Provide the (x, y) coordinate of the cell's center where the given text is located.  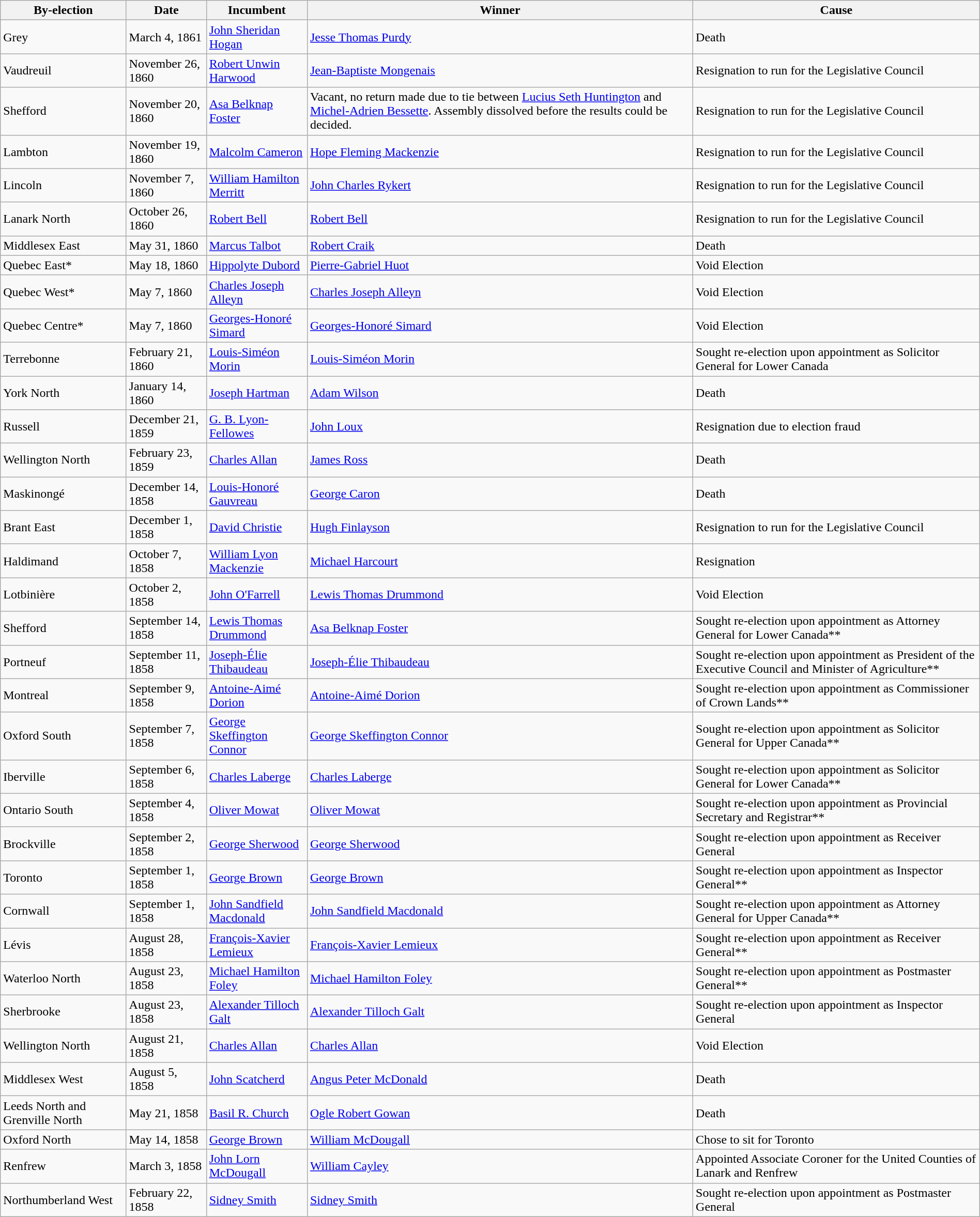
Sought re-election upon appointment as Receiver General (836, 843)
May 21, 1858 (166, 1113)
November 7, 1860 (166, 185)
John Sheridan Hogan (256, 37)
Hugh Finlayson (500, 527)
Joseph Hartman (256, 393)
Cornwall (63, 911)
Brant East (63, 527)
Lanark North (63, 219)
John Charles Rykert (500, 185)
October 26, 1860 (166, 219)
November 20, 1860 (166, 111)
Quebec West* (63, 291)
Hope Fleming Mackenzie (500, 152)
Lincoln (63, 185)
Resignation (836, 561)
John Scatcherd (256, 1079)
Ontario South (63, 810)
John O'Farrell (256, 594)
Sought re-election upon appointment as Provincial Secretary and Registrar** (836, 810)
William McDougall (500, 1139)
Renfrew (63, 1166)
James Ross (500, 460)
Quebec East* (63, 265)
Leeds North and Grenville North (63, 1113)
September 14, 1858 (166, 628)
October 2, 1858 (166, 594)
Incumbent (256, 10)
Vacant, no return made due to tie between Lucius Seth Huntington and Michel-Adrien Bessette. Assembly dissolved before the results could be decided. (500, 111)
Lambton (63, 152)
Jesse Thomas Purdy (500, 37)
Sought re-election upon appointment as Commissioner of Crown Lands** (836, 696)
By-election (63, 10)
January 14, 1860 (166, 393)
Portneuf (63, 661)
Malcolm Cameron (256, 152)
Marcus Talbot (256, 245)
Waterloo North (63, 979)
Sought re-election upon appointment as President of the Executive Council and Minister of Agriculture** (836, 661)
Haldimand (63, 561)
October 7, 1858 (166, 561)
Sought re-election upon appointment as Receiver General** (836, 945)
November 19, 1860 (166, 152)
Louis-Honoré Gauvreau (256, 494)
Chose to sit for Toronto (836, 1139)
Sought re-election upon appointment as Solicitor General for Lower Canada** (836, 776)
John Lorn McDougall (256, 1166)
Robert Craik (500, 245)
February 22, 1858 (166, 1200)
September 2, 1858 (166, 843)
William Cayley (500, 1166)
Sought re-election upon appointment as Attorney General for Upper Canada** (836, 911)
Robert Unwin Harwood (256, 70)
Northumberland West (63, 1200)
Oxford North (63, 1139)
Sought re-election upon appointment as Postmaster General** (836, 979)
February 21, 1860 (166, 359)
John Loux (500, 427)
December 1, 1858 (166, 527)
May 31, 1860 (166, 245)
September 6, 1858 (166, 776)
Sought re-election upon appointment as Solicitor General for Lower Canada (836, 359)
William Lyon Mackenzie (256, 561)
September 9, 1858 (166, 696)
Toronto (63, 877)
September 11, 1858 (166, 661)
Winner (500, 10)
August 28, 1858 (166, 945)
Cause (836, 10)
Date (166, 10)
David Christie (256, 527)
Jean-Baptiste Mongenais (500, 70)
Ogle Robert Gowan (500, 1113)
Middlesex West (63, 1079)
Adam Wilson (500, 393)
Sought re-election upon appointment as Inspector General (836, 1012)
August 21, 1858 (166, 1046)
Appointed Associate Coroner for the United Counties of Lanark and Renfrew (836, 1166)
May 18, 1860 (166, 265)
Maskinongé (63, 494)
Basil R. Church (256, 1113)
Sought re-election upon appointment as Solicitor General for Upper Canada** (836, 736)
November 26, 1860 (166, 70)
September 7, 1858 (166, 736)
Russell (63, 427)
March 4, 1861 (166, 37)
Lotbinière (63, 594)
Brockville (63, 843)
Angus Peter McDonald (500, 1079)
Montreal (63, 696)
Michael Harcourt (500, 561)
September 4, 1858 (166, 810)
Sought re-election upon appointment as Postmaster General (836, 1200)
Lévis (63, 945)
Oxford South (63, 736)
December 14, 1858 (166, 494)
Hippolyte Dubord (256, 265)
Quebec Centre* (63, 326)
Resignation due to election fraud (836, 427)
Terrebonne (63, 359)
Middlesex East (63, 245)
December 21, 1859 (166, 427)
Iberville (63, 776)
Sought re-election upon appointment as Attorney General for Lower Canada** (836, 628)
February 23, 1859 (166, 460)
Pierre-Gabriel Huot (500, 265)
March 3, 1858 (166, 1166)
May 14, 1858 (166, 1139)
G. B. Lyon-Fellowes (256, 427)
George Caron (500, 494)
Vaudreuil (63, 70)
August 5, 1858 (166, 1079)
William Hamilton Merritt (256, 185)
Grey (63, 37)
Sought re-election upon appointment as Inspector General** (836, 877)
York North (63, 393)
Sherbrooke (63, 1012)
